Capture the cell that displays the provided text and extract its (x, y) central coordinate. 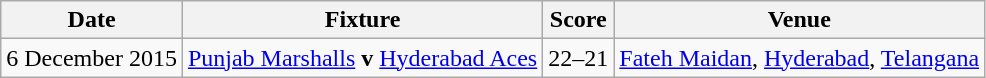
Date (92, 20)
Fateh Maidan, Hyderabad, Telangana (800, 58)
6 December 2015 (92, 58)
Venue (800, 20)
Fixture (362, 20)
22–21 (578, 58)
Score (578, 20)
Punjab Marshalls v Hyderabad Aces (362, 58)
